Pinpoint the cell where the given text exists, returning its [x, y] midpoint coordinate. 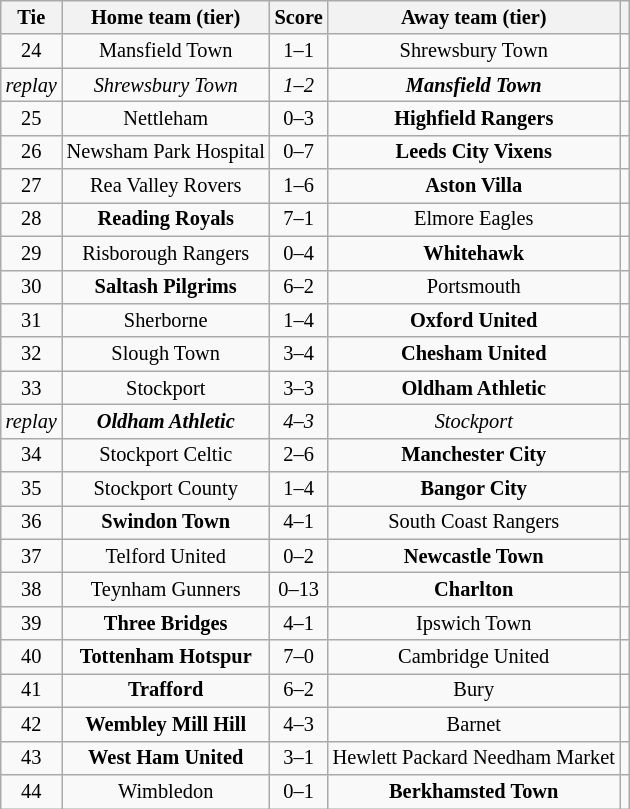
0–1 [299, 791]
Cambridge United [474, 657]
0–4 [299, 253]
Aston Villa [474, 186]
South Coast Rangers [474, 522]
28 [32, 219]
0–3 [299, 118]
Highfield Rangers [474, 118]
Tie [32, 17]
Stockport County [166, 489]
1–6 [299, 186]
0–13 [299, 589]
Reading Royals [166, 219]
3–4 [299, 354]
Ipswich Town [474, 623]
Home team (tier) [166, 17]
7–1 [299, 219]
Trafford [166, 690]
Teynham Gunners [166, 589]
36 [32, 522]
33 [32, 388]
Barnet [474, 724]
27 [32, 186]
30 [32, 287]
32 [32, 354]
Slough Town [166, 354]
West Ham United [166, 758]
39 [32, 623]
Portsmouth [474, 287]
Nettleham [166, 118]
7–0 [299, 657]
0–2 [299, 556]
42 [32, 724]
Wimbledon [166, 791]
Berkhamsted Town [474, 791]
Hewlett Packard Needham Market [474, 758]
Newsham Park Hospital [166, 152]
Risborough Rangers [166, 253]
0–7 [299, 152]
Manchester City [474, 455]
Stockport Celtic [166, 455]
Chesham United [474, 354]
Wembley Mill Hill [166, 724]
37 [32, 556]
24 [32, 51]
25 [32, 118]
Oxford United [474, 320]
Bangor City [474, 489]
1–1 [299, 51]
Rea Valley Rovers [166, 186]
29 [32, 253]
2–6 [299, 455]
43 [32, 758]
Elmore Eagles [474, 219]
Leeds City Vixens [474, 152]
Newcastle Town [474, 556]
26 [32, 152]
Bury [474, 690]
Away team (tier) [474, 17]
40 [32, 657]
34 [32, 455]
35 [32, 489]
Score [299, 17]
Telford United [166, 556]
Whitehawk [474, 253]
Charlton [474, 589]
41 [32, 690]
Tottenham Hotspur [166, 657]
3–1 [299, 758]
44 [32, 791]
3–3 [299, 388]
Swindon Town [166, 522]
1–2 [299, 85]
31 [32, 320]
38 [32, 589]
Saltash Pilgrims [166, 287]
Three Bridges [166, 623]
Sherborne [166, 320]
